Find where the given text appears and provide that cell's center as (X, Y) coordinate. 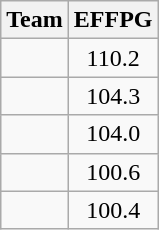
110.2 (113, 58)
104.0 (113, 134)
100.6 (113, 172)
Team (35, 20)
104.3 (113, 96)
100.4 (113, 210)
EFFPG (113, 20)
